Capture the cell that displays the provided text and extract its [X, Y] central coordinate. 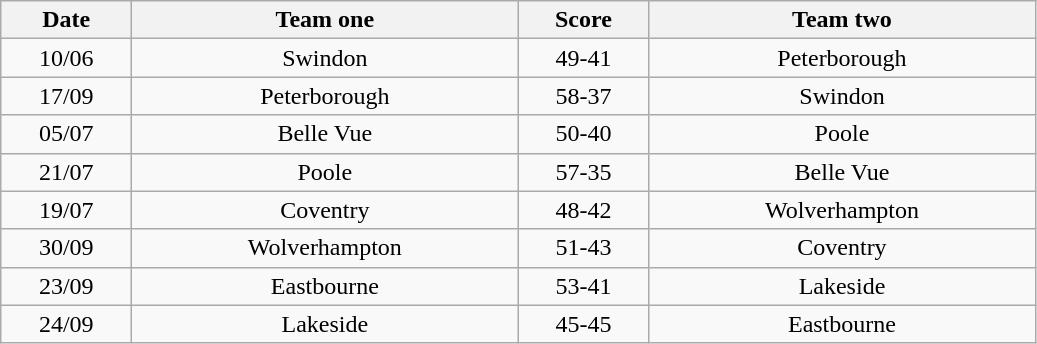
17/09 [66, 96]
24/09 [66, 324]
48-42 [584, 210]
23/09 [66, 286]
45-45 [584, 324]
Date [66, 20]
Team two [842, 20]
Score [584, 20]
10/06 [66, 58]
53-41 [584, 286]
58-37 [584, 96]
19/07 [66, 210]
21/07 [66, 172]
05/07 [66, 134]
50-40 [584, 134]
51-43 [584, 248]
Team one [325, 20]
57-35 [584, 172]
49-41 [584, 58]
30/09 [66, 248]
